From the cell containing the given text, extract its center point as [x, y] coordinate. 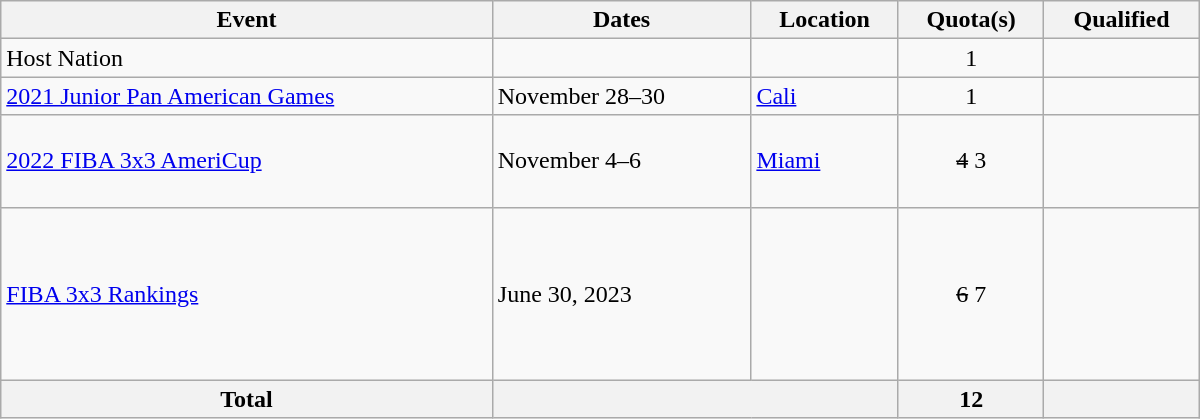
6 7 [971, 294]
November 28–30 [622, 96]
FIBA 3x3 Rankings [247, 294]
June 30, 2023 [622, 294]
4 3 [971, 161]
Host Nation [247, 58]
Miami [825, 161]
Total [247, 399]
2021 Junior Pan American Games [247, 96]
Qualified [1122, 20]
Quota(s) [971, 20]
Cali [825, 96]
Event [247, 20]
Location [825, 20]
12 [971, 399]
Dates [622, 20]
November 4–6 [622, 161]
2022 FIBA 3x3 AmeriCup [247, 161]
